Return the [x, y] coordinate for the center point of the cell that contains the specified text.  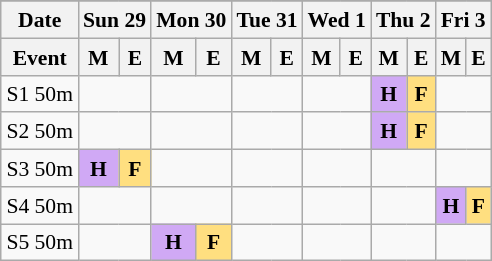
Tue 31 [266, 20]
Fri 3 [464, 20]
S4 50m [40, 204]
Date [40, 20]
Mon 30 [191, 20]
Wed 1 [337, 20]
S3 50m [40, 168]
Sun 29 [114, 20]
Event [40, 56]
Thu 2 [404, 20]
S1 50m [40, 94]
S5 50m [40, 242]
S2 50m [40, 130]
